Output the (x, y) coordinate of the center of the cell containing the given text.  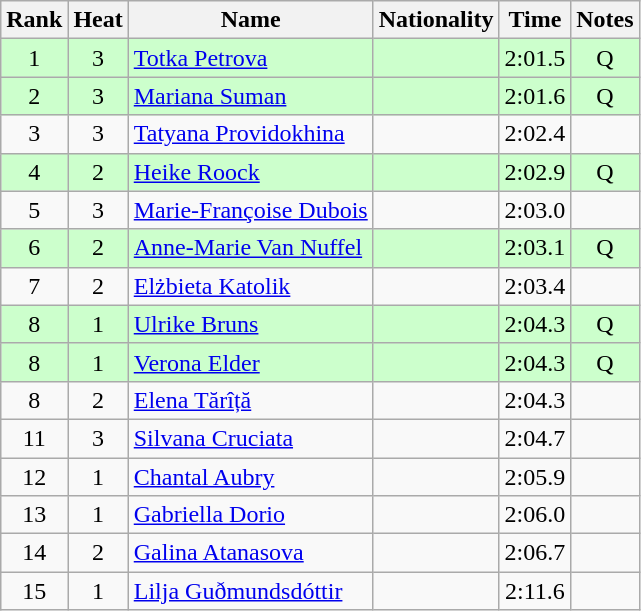
Ulrike Bruns (250, 324)
Tatyana Providokhina (250, 134)
7 (34, 286)
Time (535, 20)
Heat (98, 20)
2:06.7 (535, 553)
Gabriella Dorio (250, 515)
2:03.0 (535, 210)
15 (34, 591)
Heike Roock (250, 172)
Totka Petrova (250, 58)
2:03.1 (535, 248)
Rank (34, 20)
Marie-Françoise Dubois (250, 210)
11 (34, 438)
Nationality (436, 20)
2:03.4 (535, 286)
13 (34, 515)
14 (34, 553)
2:01.6 (535, 96)
2:05.9 (535, 477)
2:04.7 (535, 438)
Notes (605, 20)
Mariana Suman (250, 96)
Silvana Cruciata (250, 438)
Elżbieta Katolik (250, 286)
Name (250, 20)
Anne-Marie Van Nuffel (250, 248)
5 (34, 210)
Elena Tărîță (250, 400)
Lilja Guðmundsdóttir (250, 591)
2:01.5 (535, 58)
2:06.0 (535, 515)
12 (34, 477)
2:02.9 (535, 172)
2:11.6 (535, 591)
Verona Elder (250, 362)
2:02.4 (535, 134)
4 (34, 172)
Chantal Aubry (250, 477)
6 (34, 248)
Galina Atanasova (250, 553)
